Provide the [X, Y] coordinate of the cell's center where the given text is located.  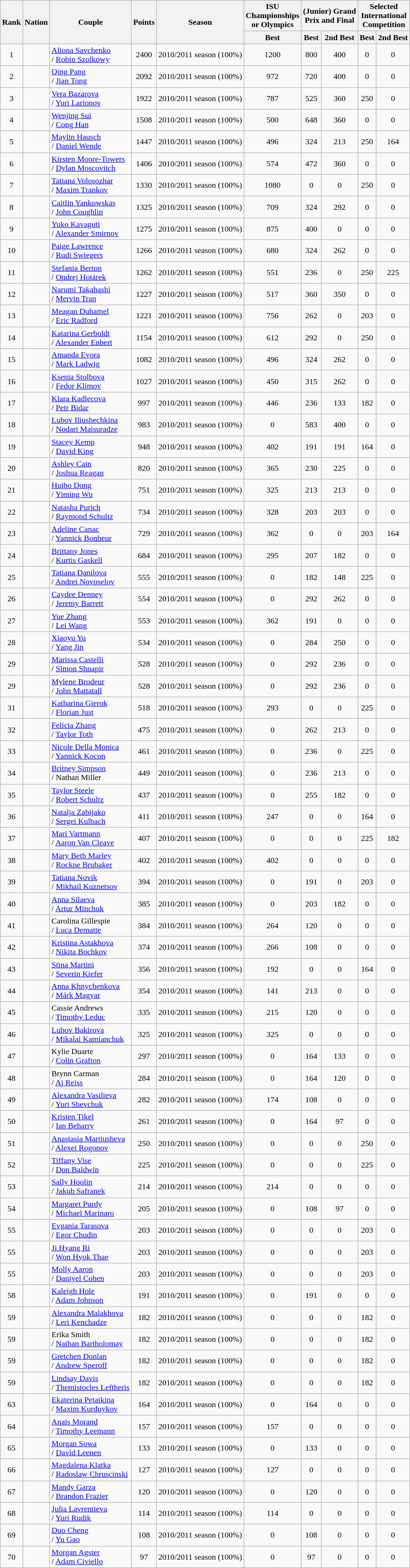
1221 [144, 316]
335 [144, 1013]
Alexandra Malakhova / Leri Kenchadze [90, 1317]
374 [144, 947]
1262 [144, 272]
Taylor Steele / Robert Schultz [90, 795]
518 [144, 708]
315 [311, 381]
Morgan Sowa / David Leenen [90, 1448]
Anna Khnychenkova / Márk Magyar [90, 991]
Magdalena Klatka / Radoslaw Chruscinski [90, 1470]
Margaret Purdy / Michael Marinaro [90, 1209]
9 [11, 229]
983 [144, 425]
475 [144, 729]
Brittany Jones / Kurtis Gaskell [90, 555]
42 [11, 947]
385 [144, 903]
264 [273, 926]
26 [11, 599]
500 [273, 120]
1406 [144, 163]
247 [273, 816]
17 [11, 403]
350 [340, 294]
Anastasia Martiusheva / Alexei Rogonov [90, 1143]
875 [273, 229]
Klara Kadlecova / Petr Bidar [90, 403]
Stacey Kemp / David King [90, 446]
18 [11, 425]
58 [11, 1296]
21 [11, 490]
28 [11, 642]
Gretchen Donlan / Andrew Speroff [90, 1361]
Carolina Gillespie / Luca Dematte [90, 926]
555 [144, 577]
Julia Lavrentieva / Yuri Rudik [90, 1513]
411 [144, 816]
70 [11, 1557]
10 [11, 250]
52 [11, 1165]
1266 [144, 250]
Erika Smith / Nathan Bartholomay [90, 1339]
461 [144, 752]
583 [311, 425]
4 [11, 120]
Katharina Gierok / Florian Just [90, 708]
Cassie Andrews / Timothy Leduc [90, 1013]
Points [144, 22]
Anaïs Morand / Timothy Leemann [90, 1426]
Felicia Zhang / Taylor Toth [90, 729]
(Junior) Grand Prix and Final [330, 16]
50 [11, 1122]
787 [273, 98]
756 [273, 316]
1154 [144, 338]
36 [11, 816]
Narumi Takahashi / Mervin Tran [90, 294]
1200 [273, 55]
Yuko Kavaguti / Alexander Smirnov [90, 229]
ISU Championships or Olympics [273, 16]
66 [11, 1470]
207 [311, 555]
1275 [144, 229]
612 [273, 338]
39 [11, 882]
Brynn Carman / Aj Reiss [90, 1078]
46 [11, 1035]
751 [144, 490]
Huibo Dong / Yiming Wu [90, 490]
44 [11, 991]
41 [11, 926]
525 [311, 98]
23 [11, 533]
11 [11, 272]
384 [144, 926]
38 [11, 860]
25 [11, 577]
437 [144, 795]
148 [340, 577]
15 [11, 359]
574 [273, 163]
Kirsten Moore-Towers / Dylan Moscovitch [90, 163]
31 [11, 708]
800 [311, 55]
34 [11, 773]
354 [144, 991]
446 [273, 403]
Maylin Hausch / Daniel Wende [90, 142]
554 [144, 599]
Sally Hoolin / Jakub Safranek [90, 1187]
820 [144, 468]
293 [273, 708]
729 [144, 533]
192 [273, 969]
Duo Cheng / Yu Gao [90, 1535]
Vera Bazarova / Yuri Larionov [90, 98]
12 [11, 294]
Amanda Evora / Mark Ladwig [90, 359]
449 [144, 773]
1922 [144, 98]
720 [311, 76]
49 [11, 1100]
230 [311, 468]
24 [11, 555]
Mary Beth Marley / Rockne Brubaker [90, 860]
450 [273, 381]
5 [11, 142]
394 [144, 882]
40 [11, 903]
51 [11, 1143]
282 [144, 1100]
Wenjing Sui / Cong Han [90, 120]
261 [144, 1122]
734 [144, 512]
1325 [144, 207]
997 [144, 403]
534 [144, 642]
Alexandra Vasilieva / Yuri Shevchuk [90, 1100]
20 [11, 468]
1330 [144, 185]
365 [273, 468]
69 [11, 1535]
7 [11, 185]
1447 [144, 142]
Caitlin Yankowskas / John Coughlin [90, 207]
33 [11, 752]
Natasha Purich / Raymond Schultz [90, 512]
Mylene Brodeur / John Mattatall [90, 686]
Tatiana Danilova / Andrei Novoselov [90, 577]
32 [11, 729]
297 [144, 1056]
19 [11, 446]
266 [273, 947]
Yue Zhang / Lei Wang [90, 620]
Ji Hyang Ri / Won Hyok Thae [90, 1252]
Marissa Castelli / Simon Shnapir [90, 665]
Kylie Duarte / Colin Grafton [90, 1056]
2092 [144, 76]
Rank [11, 22]
948 [144, 446]
1508 [144, 120]
37 [11, 839]
13 [11, 316]
Adeline Canac / Yannick Bonheur [90, 533]
255 [311, 795]
14 [11, 338]
Natalja Zabijako / Sergei Kulbach [90, 816]
Xiaoyu Yu / Yang Jin [90, 642]
Britney Simpson / Nathan Miller [90, 773]
Tiffany Vise / Don Baldwin [90, 1165]
Caydee Denney / Jeremy Barrett [90, 599]
648 [311, 120]
Mandy Garza / Brandon Frazier [90, 1492]
Paige Lawrence / Rudi Swiegers [90, 250]
Lindsay Davis / Themistocles Leftheris [90, 1383]
Kaleigh Hole / Adam Johnson [90, 1296]
472 [311, 163]
43 [11, 969]
54 [11, 1209]
1 [11, 55]
1027 [144, 381]
295 [273, 555]
Mari Vartmann / Aaron Van Cleave [90, 839]
Morgan Agster / Adam Civiello [90, 1557]
47 [11, 1056]
3 [11, 98]
Ekaterina Petaikina / Maxim Kurduykov [90, 1405]
Tatiana Novik / Mikhail Kuznetsov [90, 882]
Kristen Tikel / Ian Beharry [90, 1122]
68 [11, 1513]
Molly Aaron / Daniyel Cohen [90, 1274]
407 [144, 839]
Aliona Savchenko / Robin Szolkowy [90, 55]
53 [11, 1187]
22 [11, 512]
48 [11, 1078]
Nicole Della Monica / Yannick Kocon [90, 752]
2 [11, 76]
553 [144, 620]
972 [273, 76]
35 [11, 795]
Stefania Berton / Ondrej Hotárek [90, 272]
Stina Martini / Severin Kiefer [90, 969]
Lubov Iliushechkina / Nodari Maisuradze [90, 425]
63 [11, 1405]
65 [11, 1448]
Nation [36, 22]
Season [200, 22]
Katarina Gerboldt / Alexander Enbert [90, 338]
27 [11, 620]
Meagan Duhamel / Eric Radford [90, 316]
328 [273, 512]
Qing Pang / Jian Tong [90, 76]
551 [273, 272]
141 [273, 991]
Selected International Competition [384, 16]
67 [11, 1492]
2400 [144, 55]
Evgania Tarasova / Egor Chudin [90, 1230]
Ksenia Stolbova / Fedor Klimov [90, 381]
64 [11, 1426]
45 [11, 1013]
205 [144, 1209]
680 [273, 250]
215 [273, 1013]
1227 [144, 294]
Couple [90, 22]
684 [144, 555]
517 [273, 294]
16 [11, 381]
Ashley Cain / Joshua Reagan [90, 468]
1082 [144, 359]
Anna Silaeva / Artur Minchuk [90, 903]
709 [273, 207]
6 [11, 163]
356 [144, 969]
174 [273, 1100]
Tatiana Volosozhar / Maxim Trankov [90, 185]
Kristina Astakhova / Nikita Bochkov [90, 947]
8 [11, 207]
1080 [273, 185]
Lubov Bakirova / Mikalai Kamianchuk [90, 1035]
